Scan for the cell matching the given text and deliver its [x, y] coordinate at center. 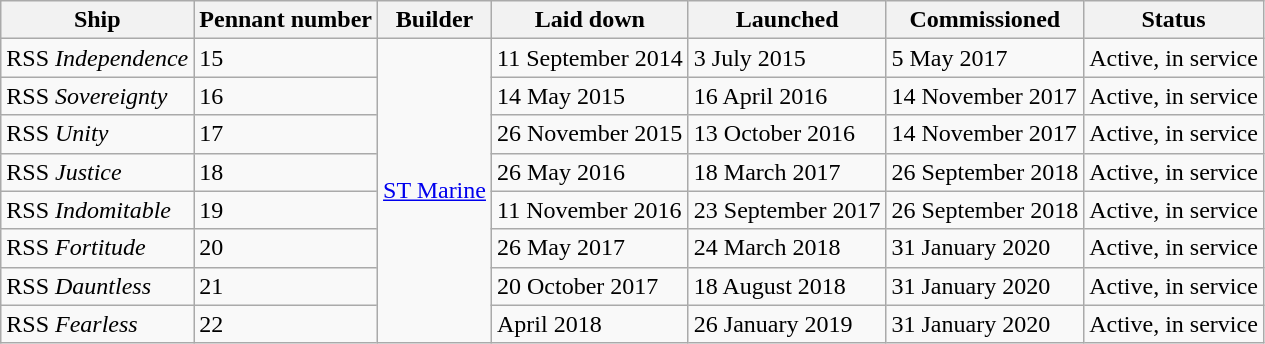
21 [286, 286]
11 September 2014 [590, 58]
26 November 2015 [590, 134]
22 [286, 324]
24 March 2018 [787, 248]
18 August 2018 [787, 286]
15 [286, 58]
19 [286, 210]
Pennant number [286, 20]
14 May 2015 [590, 96]
RSS Dauntless [98, 286]
3 July 2015 [787, 58]
20 [286, 248]
RSS Fearless [98, 324]
RSS Sovereignty [98, 96]
RSS Justice [98, 172]
Laid down [590, 20]
23 September 2017 [787, 210]
ST Marine [435, 191]
17 [286, 134]
5 May 2017 [985, 58]
Builder [435, 20]
11 November 2016 [590, 210]
16 [286, 96]
RSS Fortitude [98, 248]
26 May 2016 [590, 172]
RSS Indomitable [98, 210]
RSS Independence [98, 58]
Ship [98, 20]
RSS Unity [98, 134]
16 April 2016 [787, 96]
April 2018 [590, 324]
Launched [787, 20]
18 March 2017 [787, 172]
26 May 2017 [590, 248]
Status [1174, 20]
13 October 2016 [787, 134]
26 January 2019 [787, 324]
Commissioned [985, 20]
18 [286, 172]
20 October 2017 [590, 286]
